Return (X, Y) of the center of cell containing provided text 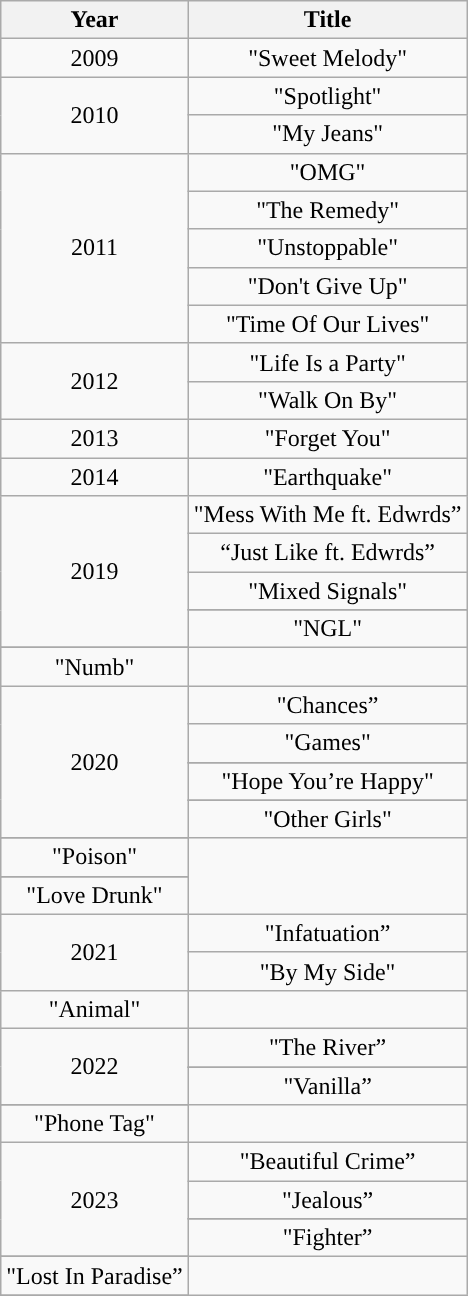
"Mixed Signals" (328, 591)
2010 (94, 115)
"Lost In Paradise” (94, 1276)
2009 (94, 58)
"Other Girls" (328, 819)
"NGL" (328, 629)
"My Jeans" (328, 134)
"Don't Give Up" (328, 286)
"The River” (328, 1047)
"Mess With Me ft. Edwrds” (328, 515)
"Poison" (94, 857)
"Earthquake" (328, 477)
2023 (94, 1200)
"Fighter” (328, 1238)
"Love Drunk" (94, 895)
2019 (94, 572)
Year (94, 20)
2022 (94, 1066)
"Forget You" (328, 438)
"Unstoppable" (328, 248)
"Walk On By" (328, 400)
"Hope You’re Happy" (328, 781)
"The Remedy" (328, 210)
"OMG" (328, 172)
"Life Is a Party" (328, 362)
"Numb" (94, 667)
"Vanilla” (328, 1085)
"Spotlight" (328, 96)
2020 (94, 762)
"Jealous” (328, 1200)
"Beautiful Crime” (328, 1162)
"Infatuation” (328, 933)
2012 (94, 381)
“Just Like ft. Edwrds” (328, 553)
2011 (94, 248)
"Phone Tag" (94, 1124)
"Time Of Our Lives" (328, 324)
2021 (94, 952)
"Animal" (94, 1009)
"Chances” (328, 705)
"Sweet Melody" (328, 58)
Title (328, 20)
2013 (94, 438)
2014 (94, 477)
"By My Side" (328, 971)
"Games" (328, 743)
